Search for the cell housing the specified text and yield its (X, Y) center coordinate. 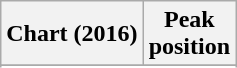
Peak position (189, 34)
Chart (2016) (72, 34)
